Return the [x, y] coordinate for the center point of the cell that contains the specified text.  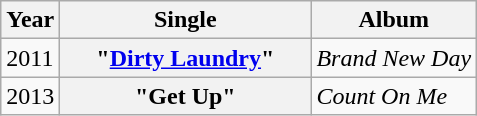
Album [394, 20]
2011 [30, 58]
Single [186, 20]
Count On Me [394, 96]
"Get Up" [186, 96]
Year [30, 20]
Brand New Day [394, 58]
2013 [30, 96]
"Dirty Laundry" [186, 58]
